Scan for the cell matching the given text and deliver its [X, Y] coordinate at center. 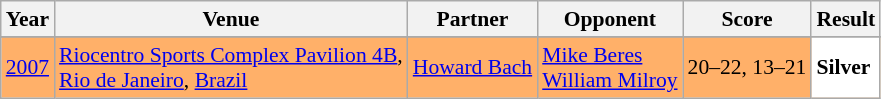
Riocentro Sports Complex Pavilion 4B,Rio de Janeiro, Brazil [231, 68]
2007 [28, 68]
20–22, 13–21 [748, 68]
Score [748, 19]
Opponent [610, 19]
Silver [846, 68]
Year [28, 19]
Result [846, 19]
Partner [472, 19]
Venue [231, 19]
Howard Bach [472, 68]
Mike Beres William Milroy [610, 68]
